Find where the given text appears and provide that cell's center as [x, y] coordinate. 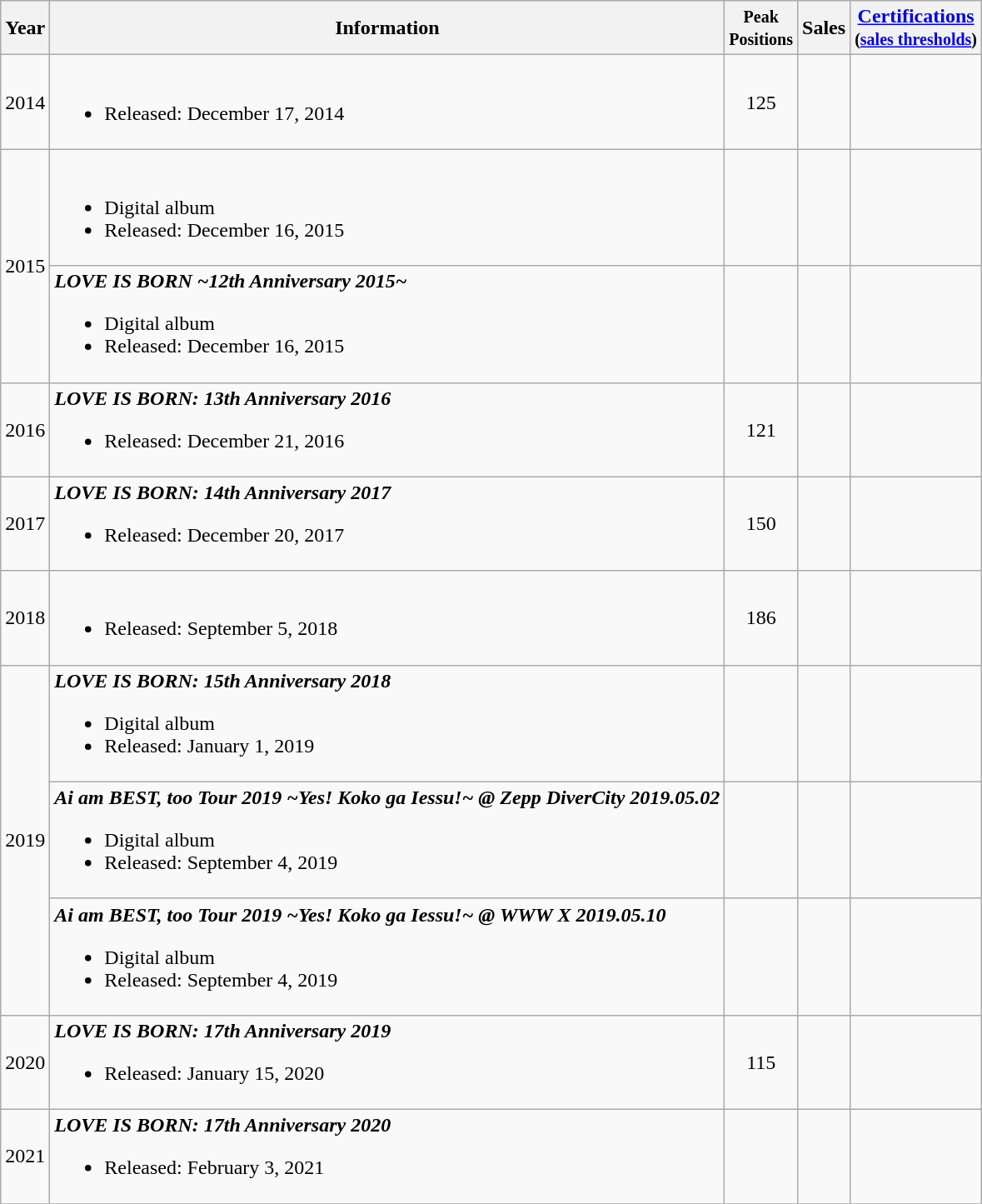
LOVE IS BORN: 13th Anniversary 2016Released: December 21, 2016 [387, 430]
2015 [25, 266]
LOVE IS BORN: 15th Anniversary 2018Digital albumReleased: January 1, 2019 [387, 723]
121 [761, 430]
115 [761, 1062]
2017 [25, 523]
Released: September 5, 2018 [387, 618]
LOVE IS BORN: 17th Anniversary 2020Released: February 3, 2021 [387, 1157]
Digital albumReleased: December 16, 2015 [387, 207]
Information [387, 28]
Ai am BEST, too Tour 2019 ~Yes! Koko ga Iessu!~ @ Zepp DiverCity 2019.05.02Digital albumReleased: September 4, 2019 [387, 840]
LOVE IS BORN ~12th Anniversary 2015~Digital albumReleased: December 16, 2015 [387, 324]
2018 [25, 618]
Certifications(sales thresholds) [916, 28]
150 [761, 523]
2021 [25, 1157]
Sales [825, 28]
2020 [25, 1062]
Ai am BEST, too Tour 2019 ~Yes! Koko ga Iessu!~ @ WWW X 2019.05.10Digital albumReleased: September 4, 2019 [387, 957]
2016 [25, 430]
2019 [25, 840]
LOVE IS BORN: 17th Anniversary 2019Released: January 15, 2020 [387, 1062]
Released: December 17, 2014 [387, 102]
186 [761, 618]
LOVE IS BORN: 14th Anniversary 2017Released: December 20, 2017 [387, 523]
Year [25, 28]
Peak Positions [761, 28]
2014 [25, 102]
125 [761, 102]
